Output the [x, y] coordinate of the center of the cell containing the given text.  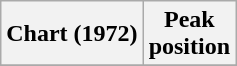
Chart (1972) [72, 34]
Peakposition [189, 34]
